Output the (X, Y) coordinate of the center of the cell containing the given text.  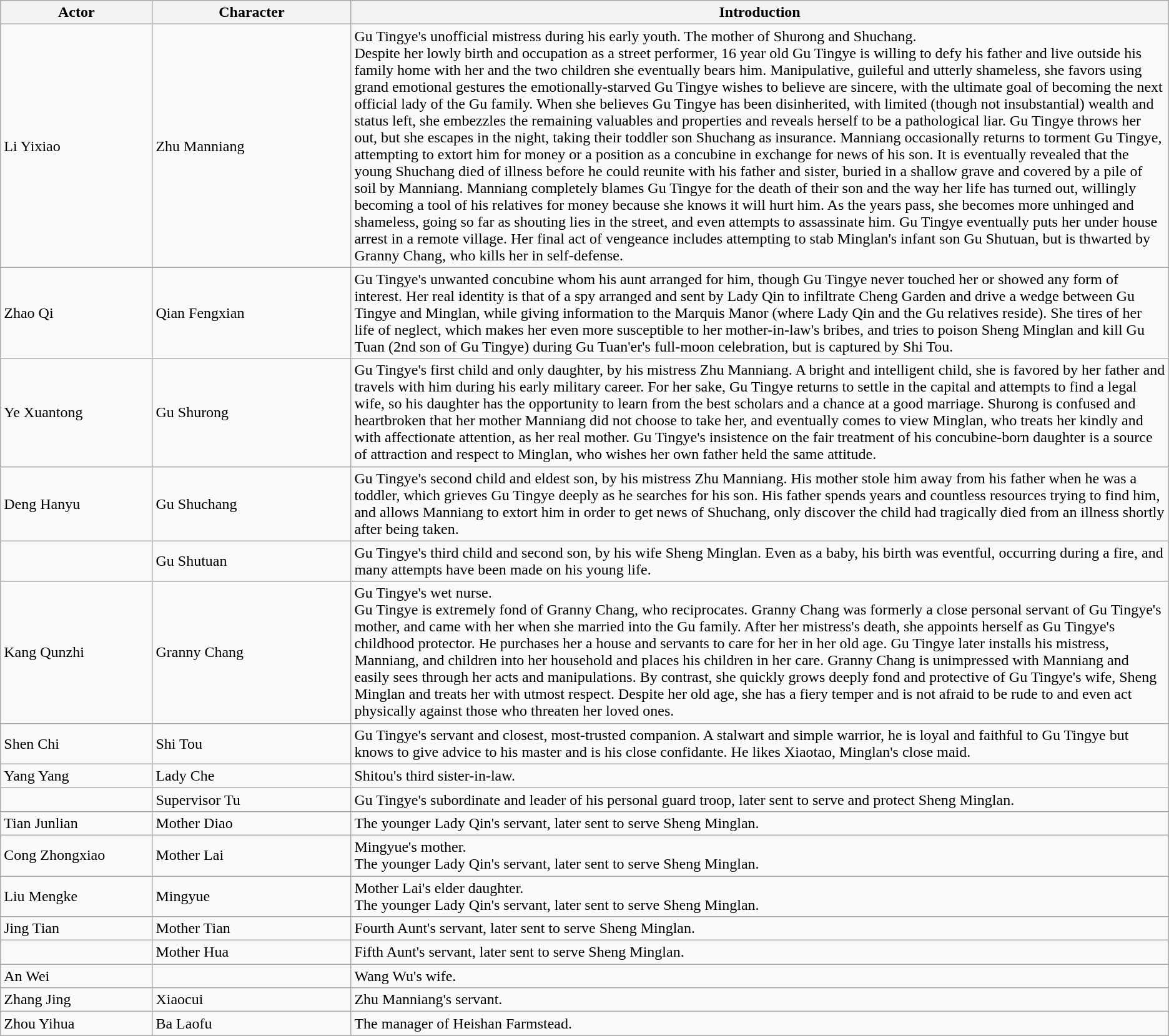
Character (252, 12)
The manager of Heishan Farmstead. (759, 1024)
Qian Fengxian (252, 313)
Shi Tou (252, 743)
Fifth Aunt's servant, later sent to serve Sheng Minglan. (759, 952)
Jing Tian (76, 929)
Mother Diao (252, 823)
Supervisor Tu (252, 799)
Shitou's third sister-in-law. (759, 776)
Wang Wu's wife. (759, 976)
Mother Tian (252, 929)
An Wei (76, 976)
Tian Junlian (76, 823)
Introduction (759, 12)
Zhu Manniang's servant. (759, 1000)
Zhang Jing (76, 1000)
Li Yixiao (76, 146)
Mother Lai (252, 856)
Mingyue (252, 895)
Cong Zhongxiao (76, 856)
Zhu Manniang (252, 146)
Zhou Yihua (76, 1024)
Mother Lai's elder daughter. The younger Lady Qin's servant, later sent to serve Sheng Minglan. (759, 895)
Deng Hanyu (76, 503)
Actor (76, 12)
Gu Shuchang (252, 503)
Shen Chi (76, 743)
Xiaocui (252, 1000)
Gu Shurong (252, 412)
Mingyue's mother. The younger Lady Qin's servant, later sent to serve Sheng Minglan. (759, 856)
Zhao Qi (76, 313)
Liu Mengke (76, 895)
Lady Che (252, 776)
Fourth Aunt's servant, later sent to serve Sheng Minglan. (759, 929)
Mother Hua (252, 952)
Granny Chang (252, 652)
Yang Yang (76, 776)
The younger Lady Qin's servant, later sent to serve Sheng Minglan. (759, 823)
Ba Laofu (252, 1024)
Ye Xuantong (76, 412)
Kang Qunzhi (76, 652)
Gu Shutuan (252, 561)
Gu Tingye's subordinate and leader of his personal guard troop, later sent to serve and protect Sheng Minglan. (759, 799)
